Return the (x, y) coordinate for the center point of the cell that contains the specified text.  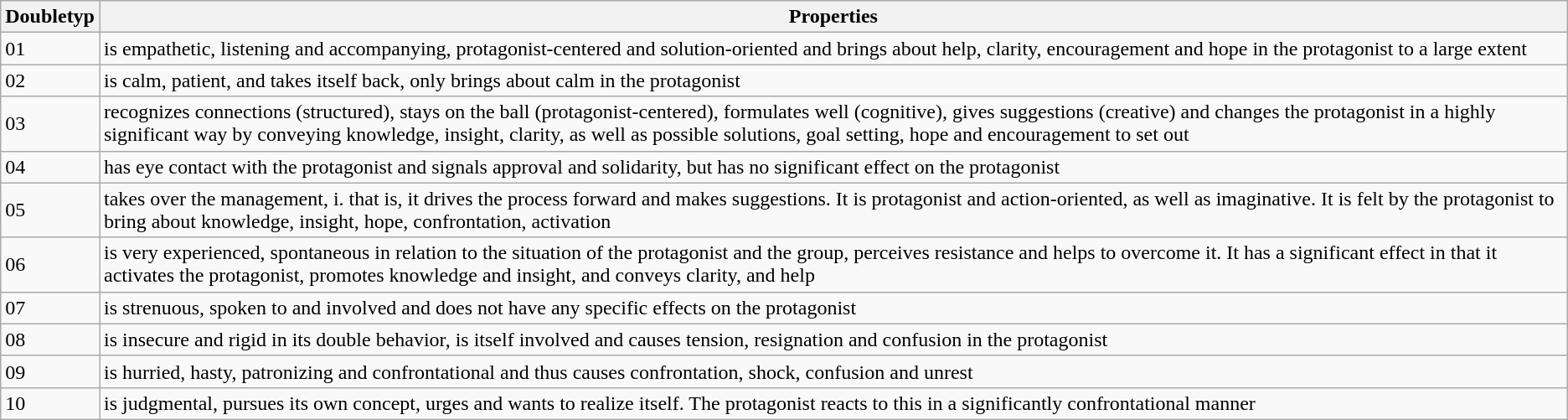
05 (50, 210)
is insecure and rigid in its double behavior, is itself involved and causes tension, resignation and confusion in the protagonist (833, 340)
08 (50, 340)
is judgmental, pursues its own concept, urges and wants to realize itself. The protagonist reacts to this in a significantly confrontational manner (833, 403)
10 (50, 403)
03 (50, 124)
is calm, patient, and takes itself back, only brings about calm in the protagonist (833, 80)
02 (50, 80)
01 (50, 49)
is hurried, hasty, patronizing and confrontational and thus causes confrontation, shock, confusion and unrest (833, 371)
07 (50, 308)
04 (50, 167)
is strenuous, spoken to and involved and does not have any specific effects on the protagonist (833, 308)
09 (50, 371)
Doubletyp (50, 17)
Properties (833, 17)
has eye contact with the protagonist and signals approval and solidarity, but has no significant effect on the protagonist (833, 167)
06 (50, 265)
